Output the [x, y] coordinate of the center of the cell containing the given text.  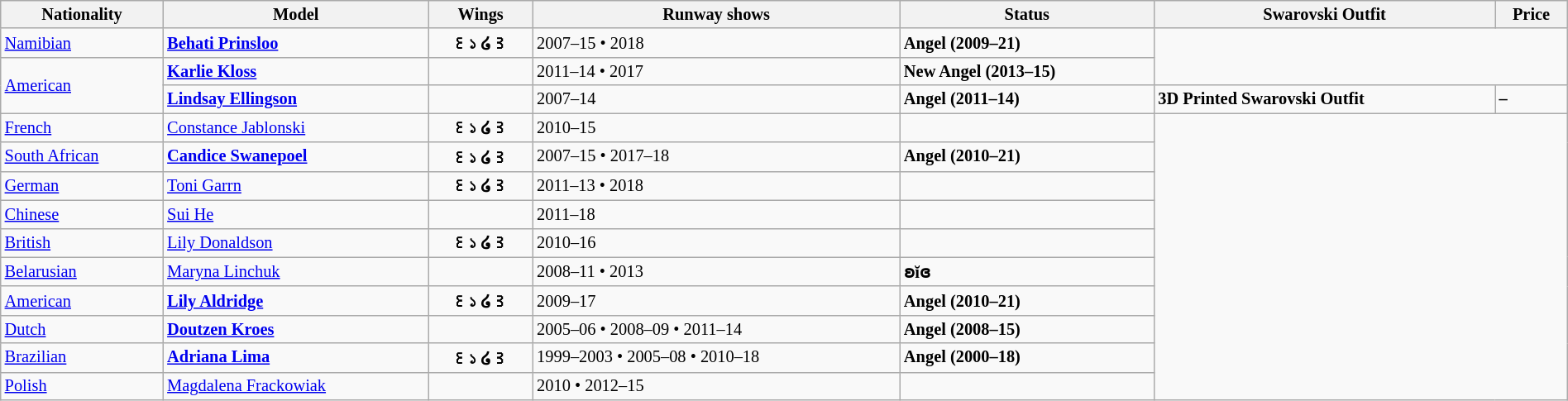
Candice Swanepoel [296, 157]
German [83, 185]
2009–17 [716, 301]
Angel (2000–18) [1027, 357]
New Angel (2013–15) [1027, 71]
2011–18 [716, 214]
2008–11 • 2013 [716, 271]
Swarovski Outfit [1324, 14]
Karlie Kloss [296, 71]
Sui He [296, 214]
Lily Aldridge [296, 301]
Doutzen Kroes [296, 329]
2011–13 • 2018 [716, 185]
Wings [480, 14]
French [83, 127]
British [83, 243]
Polish [83, 386]
Brazilian [83, 357]
South African [83, 157]
2007–15 • 2018 [716, 43]
3D Printed Swarovski Outfit [1324, 99]
Namibian [83, 43]
2010–16 [716, 243]
Adriana Lima [296, 357]
Nationality [83, 14]
Angel (2011–14) [1027, 99]
ʚĭɞ [1027, 271]
Status [1027, 14]
Magdalena Frackowiak [296, 386]
Maryna Linchuk [296, 271]
Belarusian [83, 271]
2010–15 [716, 127]
2011–14 • 2017 [716, 71]
2010 • 2012–15 [716, 386]
1999–2003 • 2005–08 • 2010–18 [716, 357]
2007–14 [716, 99]
Angel (2008–15) [1027, 329]
Model [296, 14]
Angel (2009–21) [1027, 43]
Dutch [83, 329]
Lindsay Ellingson [296, 99]
Constance Jablonski [296, 127]
Runway shows [716, 14]
Chinese [83, 214]
Behati Prinsloo [296, 43]
Toni Garrn [296, 185]
2007–15 • 2017–18 [716, 157]
Price [1532, 14]
2005–06 • 2008–09 • 2011–14 [716, 329]
Lily Donaldson [296, 243]
– [1532, 99]
